Determine the [X, Y] coordinate at the center of the cell enclosing the given text.  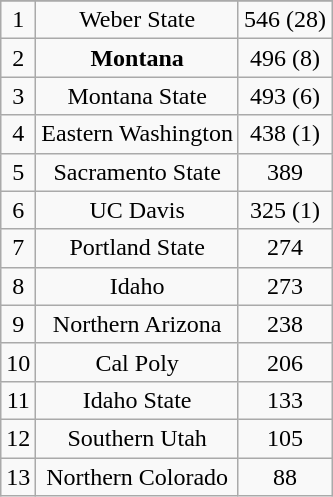
3 [18, 96]
274 [284, 248]
1 [18, 20]
12 [18, 438]
Cal Poly [138, 362]
Northern Arizona [138, 324]
Montana [138, 58]
105 [284, 438]
Sacramento State [138, 172]
438 (1) [284, 134]
325 (1) [284, 210]
Northern Colorado [138, 477]
206 [284, 362]
4 [18, 134]
493 (6) [284, 96]
9 [18, 324]
6 [18, 210]
389 [284, 172]
Idaho [138, 286]
238 [284, 324]
273 [284, 286]
88 [284, 477]
11 [18, 400]
496 (8) [284, 58]
5 [18, 172]
2 [18, 58]
Montana State [138, 96]
8 [18, 286]
13 [18, 477]
Portland State [138, 248]
Southern Utah [138, 438]
Idaho State [138, 400]
UC Davis [138, 210]
Weber State [138, 20]
7 [18, 248]
10 [18, 362]
546 (28) [284, 20]
Eastern Washington [138, 134]
133 [284, 400]
